Scan for the cell matching the given text and deliver its (X, Y) coordinate at center. 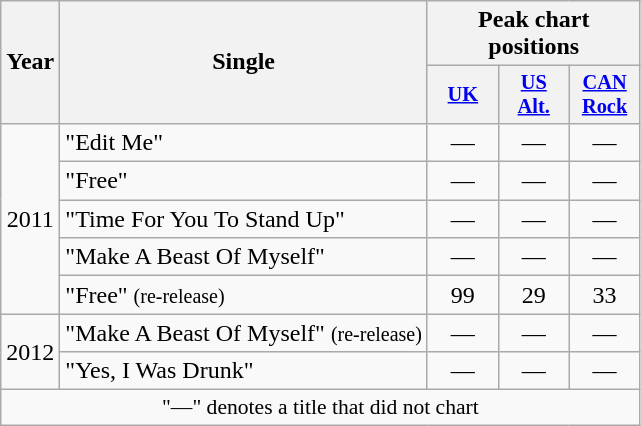
2011 (30, 218)
33 (604, 295)
Year (30, 62)
Single (244, 62)
CANRock (604, 95)
Peak chart positions (534, 34)
USAlt. (534, 95)
29 (534, 295)
"Edit Me" (244, 142)
"Free" (re-release) (244, 295)
"Time For You To Stand Up" (244, 219)
"Yes, I Was Drunk" (244, 371)
"Make A Beast Of Myself" (re-release) (244, 333)
"—" denotes a title that did not chart (320, 408)
"Make A Beast Of Myself" (244, 257)
"Free" (244, 181)
UK (462, 95)
99 (462, 295)
2012 (30, 352)
